Pinpoint the cell where the given text exists, returning its (X, Y) midpoint coordinate. 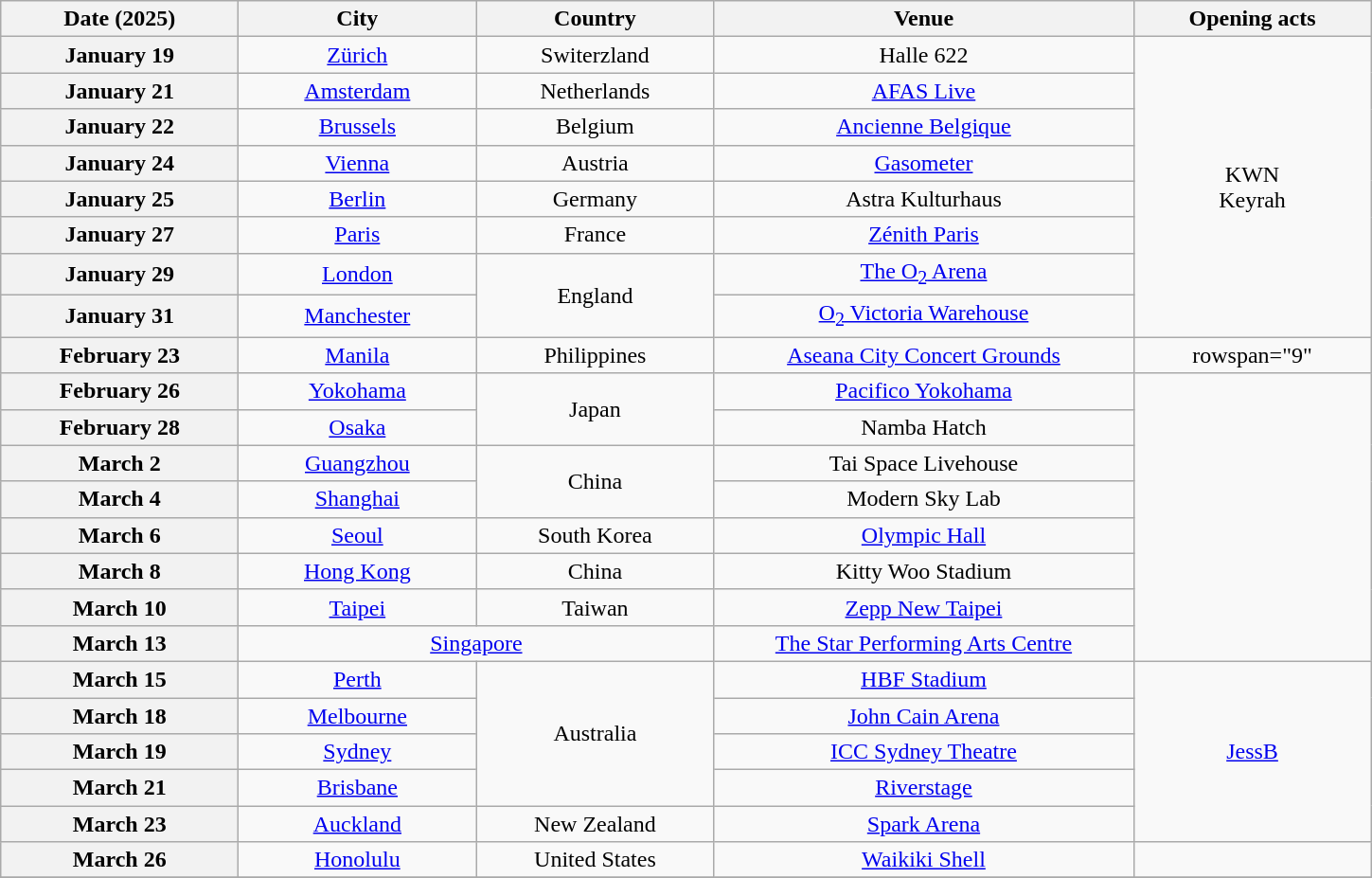
Belgium (595, 127)
January 21 (119, 91)
Berlin (358, 199)
January 24 (119, 163)
Manila (358, 355)
March 13 (119, 643)
Shanghai (358, 499)
January 22 (119, 127)
Netherlands (595, 91)
Ancienne Belgique (924, 127)
London (358, 274)
Yokohama (358, 391)
Vienna (358, 163)
March 8 (119, 571)
March 15 (119, 679)
Auckland (358, 824)
March 6 (119, 535)
March 23 (119, 824)
JessB (1252, 751)
Pacifico Yokohama (924, 391)
February 26 (119, 391)
March 21 (119, 788)
Perth (358, 679)
rowspan="9" (1252, 355)
Brisbane (358, 788)
Gasometer (924, 163)
March 10 (119, 607)
Halle 622 (924, 55)
Namba Hatch (924, 427)
Singapore (476, 643)
January 19 (119, 55)
Amsterdam (358, 91)
France (595, 235)
January 27 (119, 235)
Tai Space Livehouse (924, 463)
Waikiki Shell (924, 860)
March 19 (119, 752)
Zepp New Taipei (924, 607)
Japan (595, 409)
Aseana City Concert Grounds (924, 355)
John Cain Arena (924, 715)
The O2 Arena (924, 274)
Taiwan (595, 607)
Austria (595, 163)
City (358, 19)
Seoul (358, 535)
Opening acts (1252, 19)
Country (595, 19)
ICC Sydney Theatre (924, 752)
Manchester (358, 316)
Spark Arena (924, 824)
Zénith Paris (924, 235)
Venue (924, 19)
O2 Victoria Warehouse (924, 316)
January 31 (119, 316)
Brussels (358, 127)
Melbourne (358, 715)
March 26 (119, 860)
Australia (595, 733)
March 2 (119, 463)
Guangzhou (358, 463)
Paris (358, 235)
AFAS Live (924, 91)
United States (595, 860)
New Zealand (595, 824)
Hong Kong (358, 571)
Olympic Hall (924, 535)
Zürich (358, 55)
January 25 (119, 199)
Philippines (595, 355)
England (595, 296)
Sydney (358, 752)
Riverstage (924, 788)
February 28 (119, 427)
HBF Stadium (924, 679)
Kitty Woo Stadium (924, 571)
January 29 (119, 274)
Germany (595, 199)
March 4 (119, 499)
Osaka (358, 427)
South Korea (595, 535)
Modern Sky Lab (924, 499)
The Star Performing Arts Centre (924, 643)
Honolulu (358, 860)
Taipei (358, 607)
KWN Keyrah (1252, 188)
Switerzland (595, 55)
Astra Kulturhaus (924, 199)
February 23 (119, 355)
Date (2025) (119, 19)
March 18 (119, 715)
